Return the [X, Y] coordinate for the center point of the cell that contains the specified text.  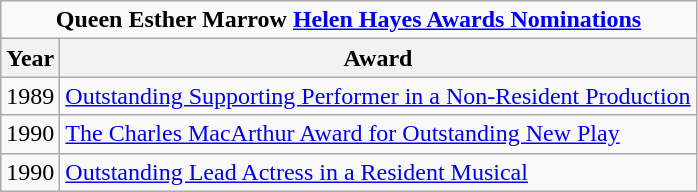
The Charles MacArthur Award for Outstanding New Play [378, 134]
Outstanding Lead Actress in a Resident Musical [378, 172]
Award [378, 58]
Queen Esther Marrow Helen Hayes Awards Nominations [348, 20]
Outstanding Supporting Performer in a Non-Resident Production [378, 96]
Year [30, 58]
1989 [30, 96]
